Scan for the cell matching the given text and deliver its [x, y] coordinate at center. 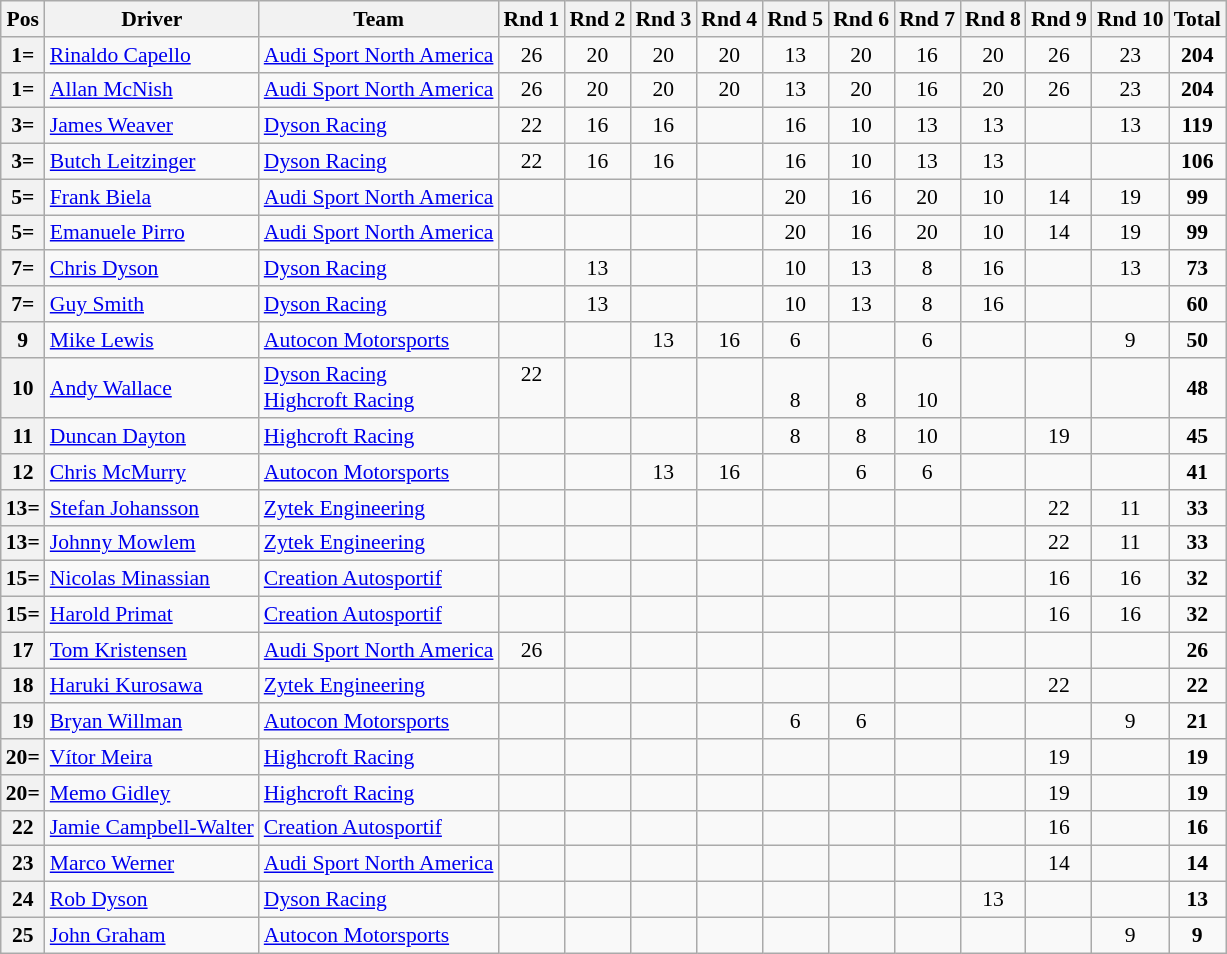
41 [1198, 472]
Andy Wallace [152, 388]
Rnd 7 [927, 19]
18 [23, 686]
Rnd 2 [597, 19]
Dyson Racing Highcroft Racing [379, 388]
Rnd 10 [1130, 19]
Nicolas Minassian [152, 579]
Jamie Campbell-Walter [152, 828]
Johnny Mowlem [152, 543]
Rnd 5 [795, 19]
Rnd 4 [729, 19]
50 [1198, 340]
Rnd 8 [993, 19]
48 [1198, 388]
Duncan Dayton [152, 437]
73 [1198, 269]
Stefan Johansson [152, 508]
Driver [152, 19]
106 [1198, 162]
Vítor Meira [152, 757]
45 [1198, 437]
Team [379, 19]
60 [1198, 304]
Frank Biela [152, 197]
21 [1198, 722]
Chris Dyson [152, 269]
Rnd 9 [1059, 19]
Mike Lewis [152, 340]
Rnd 3 [663, 19]
24 [23, 900]
John Graham [152, 935]
Haruki Kurosawa [152, 686]
Harold Primat [152, 615]
Chris McMurry [152, 472]
Rinaldo Capello [152, 55]
Guy Smith [152, 304]
Pos [23, 19]
Rob Dyson [152, 900]
119 [1198, 126]
Rnd 6 [861, 19]
Rnd 1 [531, 19]
Memo Gidley [152, 793]
17 [23, 650]
Bryan Willman [152, 722]
25 [23, 935]
Total [1198, 19]
Butch Leitzinger [152, 162]
Tom Kristensen [152, 650]
Marco Werner [152, 864]
Allan McNish [152, 90]
12 [23, 472]
James Weaver [152, 126]
Emanuele Pirro [152, 233]
